Locate the cell with the specified text and output its (X, Y) center coordinate. 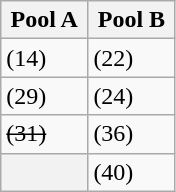
(14) (44, 58)
(40) (132, 172)
(36) (132, 134)
(29) (44, 96)
Pool B (132, 20)
(24) (132, 96)
(22) (132, 58)
Pool A (44, 20)
(31) (44, 134)
